Return (x, y) of the center of cell containing provided text 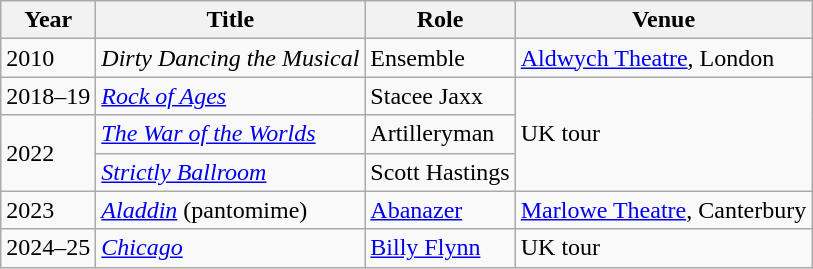
Artilleryman (440, 134)
2023 (48, 210)
2024–25 (48, 248)
Dirty Dancing the Musical (230, 58)
Aladdin (pantomime) (230, 210)
Aldwych Theatre, London (664, 58)
Strictly Ballroom (230, 172)
Ensemble (440, 58)
2022 (48, 153)
Role (440, 20)
Scott Hastings (440, 172)
Rock of Ages (230, 96)
The War of the Worlds (230, 134)
Year (48, 20)
Marlowe Theatre, Canterbury (664, 210)
Stacee Jaxx (440, 96)
Title (230, 20)
2010 (48, 58)
Chicago (230, 248)
Abanazer (440, 210)
2018–19 (48, 96)
Venue (664, 20)
Billy Flynn (440, 248)
